Provide the (x, y) coordinate of the cell's center where the given text is located.  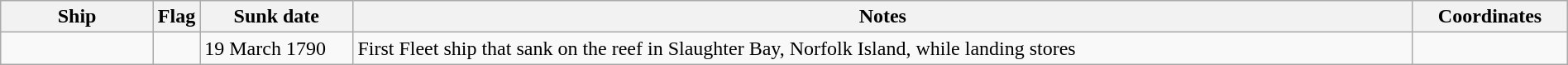
Ship (78, 17)
Flag (176, 17)
Notes (883, 17)
19 March 1790 (276, 48)
Sunk date (276, 17)
First Fleet ship that sank on the reef in Slaughter Bay, Norfolk Island, while landing stores (883, 48)
Coordinates (1490, 17)
